Search for the cell housing the specified text and yield its [X, Y] center coordinate. 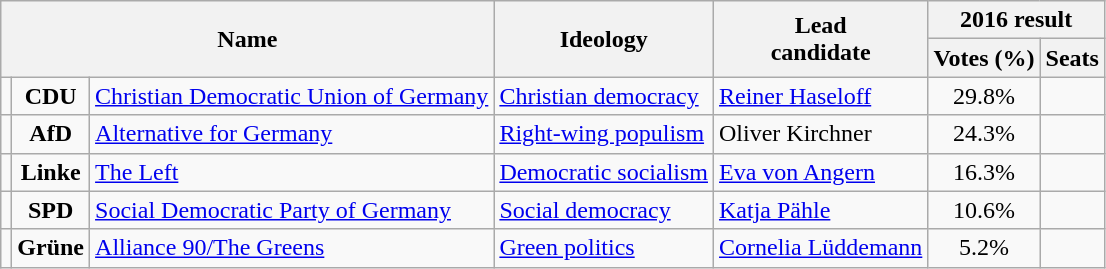
Green politics [604, 248]
Linke [51, 172]
Democratic socialism [604, 172]
Katja Pähle [821, 210]
24.3% [984, 134]
2016 result [1016, 20]
Seats [1072, 58]
Cornelia Lüddemann [821, 248]
Right-wing populism [604, 134]
Votes (%) [984, 58]
Christian democracy [604, 96]
The Left [292, 172]
Social democracy [604, 210]
16.3% [984, 172]
Name [248, 39]
Alliance 90/The Greens [292, 248]
Oliver Kirchner [821, 134]
Ideology [604, 39]
Christian Democratic Union of Germany [292, 96]
AfD [51, 134]
Alternative for Germany [292, 134]
10.6% [984, 210]
Social Democratic Party of Germany [292, 210]
5.2% [984, 248]
CDU [51, 96]
29.8% [984, 96]
SPD [51, 210]
Eva von Angern [821, 172]
Reiner Haseloff [821, 96]
Grüne [51, 248]
Leadcandidate [821, 39]
